Locate the cell with the specified text and output its [X, Y] center coordinate. 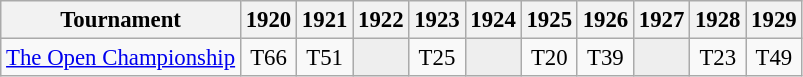
T23 [718, 58]
T20 [549, 58]
1927 [661, 20]
T49 [774, 58]
T51 [325, 58]
1920 [268, 20]
T25 [437, 58]
Tournament [121, 20]
1923 [437, 20]
1928 [718, 20]
1921 [325, 20]
T39 [605, 58]
1926 [605, 20]
1929 [774, 20]
The Open Championship [121, 58]
1922 [381, 20]
T66 [268, 58]
1925 [549, 20]
1924 [493, 20]
